Capture the cell that displays the provided text and extract its [X, Y] central coordinate. 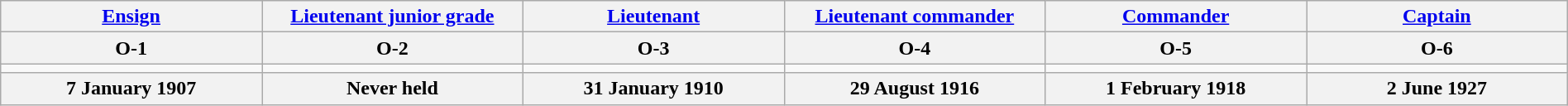
Ensign [131, 17]
29 August 1916 [915, 89]
7 January 1907 [131, 89]
Lieutenant commander [915, 17]
O-2 [392, 48]
O-1 [131, 48]
31 January 1910 [653, 89]
Commander [1176, 17]
O-5 [1176, 48]
2 June 1927 [1437, 89]
Never held [392, 89]
Lieutenant [653, 17]
Lieutenant junior grade [392, 17]
O-4 [915, 48]
O-6 [1437, 48]
O-3 [653, 48]
Captain [1437, 17]
1 February 1918 [1176, 89]
